Scan for the cell matching the given text and deliver its (X, Y) coordinate at center. 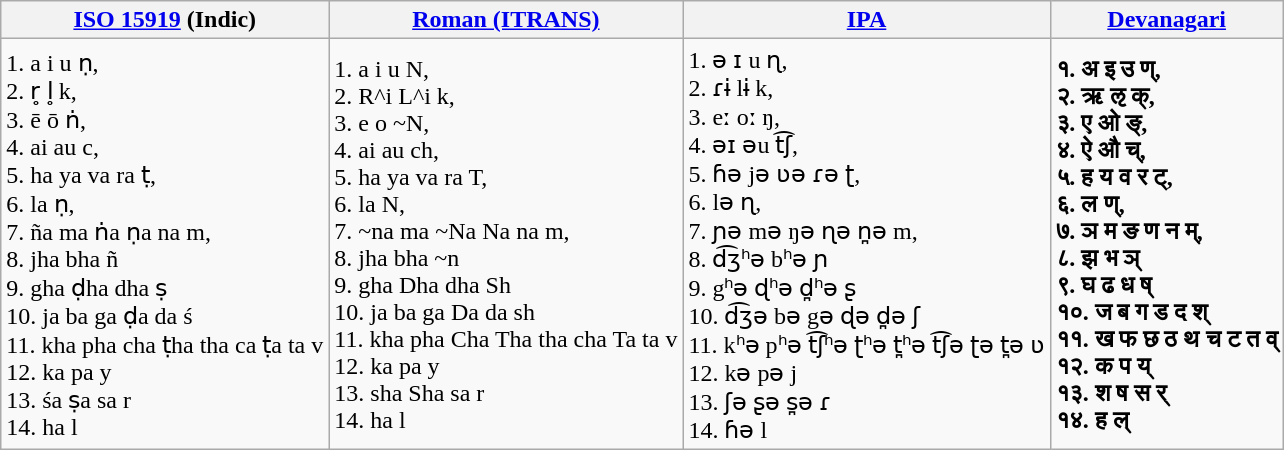
Devanagari (1166, 20)
IPA (866, 20)
Roman (ITRANS) (506, 20)
ISO 15919 (Indic) (165, 20)
